Capture the cell that displays the provided text and extract its [x, y] central coordinate. 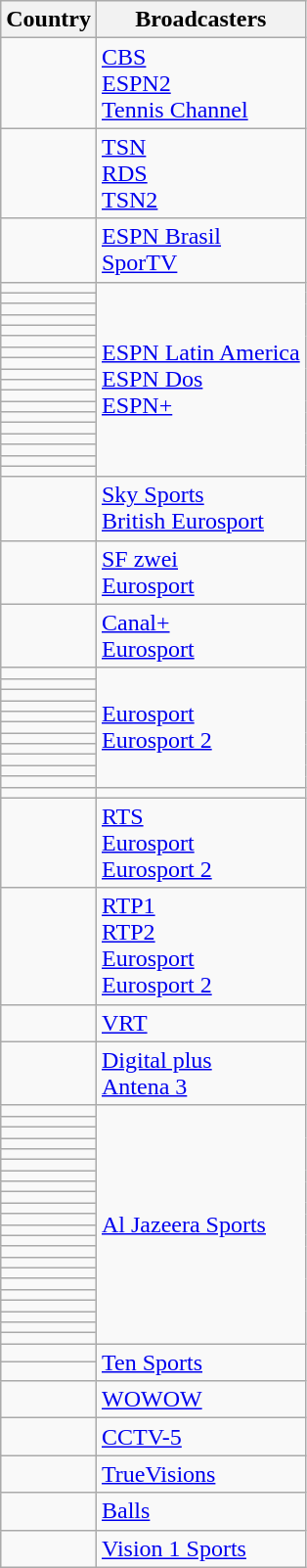
SF zweiEurosport [200, 572]
Ten Sports [200, 1362]
Broadcasters [200, 20]
TrueVisions [200, 1474]
RTP1RTP2EurosportEurosport 2 [200, 945]
ESPN BrasilSporTV [200, 251]
Sky SportsBritish Eurosport [200, 509]
WOWOW [200, 1400]
EurosportEurosport 2 [200, 727]
Digital plusAntena 3 [200, 1073]
Canal+Eurosport [200, 636]
Vision 1 Sports [200, 1548]
ESPN Latin AmericaESPN DosESPN+ [200, 380]
CCTV-5 [200, 1437]
VRT [200, 1023]
TSNRDSTSN2 [200, 173]
CBSESPN2Tennis Channel [200, 83]
RTSEurosportEurosport 2 [200, 843]
Balls [200, 1511]
Al Jazeera Sports [200, 1223]
Country [49, 20]
